Locate the cell with the specified text and output its [X, Y] center coordinate. 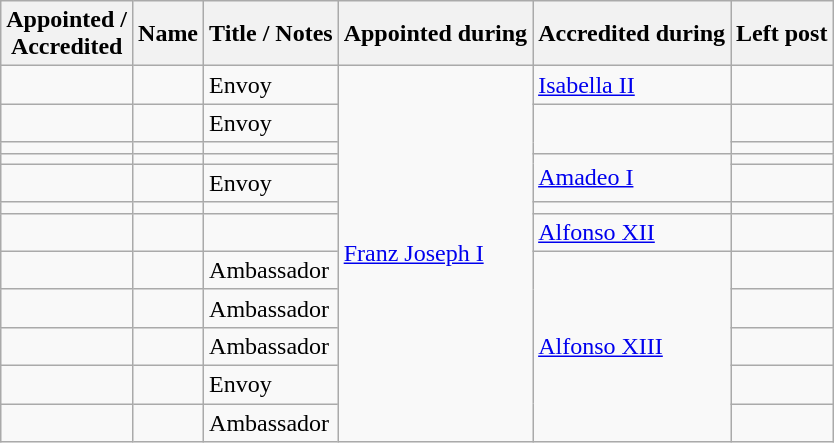
Left post [782, 34]
Amadeo I [632, 178]
Franz Joseph I [435, 254]
Title / Notes [272, 34]
Name [168, 34]
Appointed during [435, 34]
Alfonso XII [632, 232]
Isabella II [632, 85]
Alfonso XIII [632, 346]
Appointed /Accredited [67, 34]
Accredited during [632, 34]
